Pinpoint the cell where the given text exists, returning its (X, Y) midpoint coordinate. 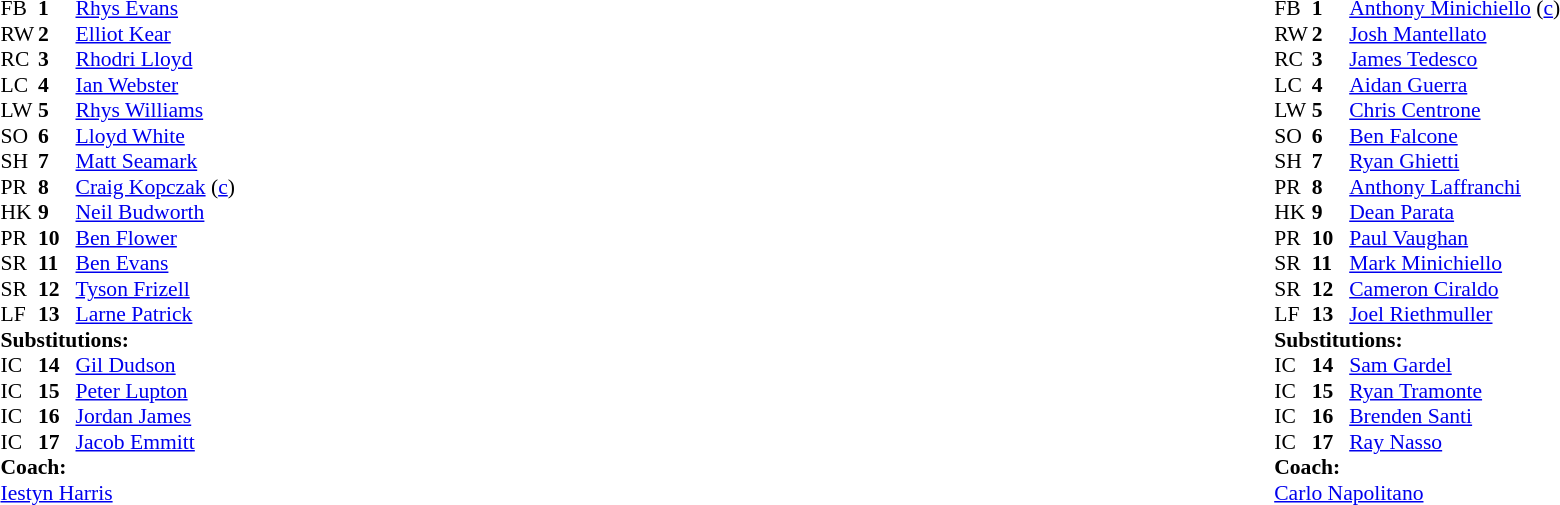
Aidan Guerra (1454, 85)
Sam Gardel (1454, 365)
Ben Flower (156, 238)
Rhodri Lloyd (156, 59)
Ian Webster (156, 85)
Ray Nasso (1454, 442)
Craig Kopczak (c) (156, 187)
Rhys Williams (156, 111)
Ben Falcone (1454, 136)
Anthony Laffranchi (1454, 187)
Ben Evans (156, 263)
Mark Minichiello (1454, 263)
Brenden Santi (1454, 417)
Ryan Tramonte (1454, 391)
Elliot Kear (156, 34)
Jordan James (156, 417)
Cameron Ciraldo (1454, 289)
James Tedesco (1454, 59)
Larne Patrick (156, 315)
Tyson Frizell (156, 289)
Lloyd White (156, 136)
Gil Dudson (156, 365)
Josh Mantellato (1454, 34)
Matt Seamark (156, 161)
Ryan Ghietti (1454, 161)
Dean Parata (1454, 213)
Neil Budworth (156, 213)
Joel Riethmuller (1454, 315)
Chris Centrone (1454, 111)
Peter Lupton (156, 391)
Paul Vaughan (1454, 238)
Jacob Emmitt (156, 442)
